Find where the given text appears and provide that cell's center as (X, Y) coordinate. 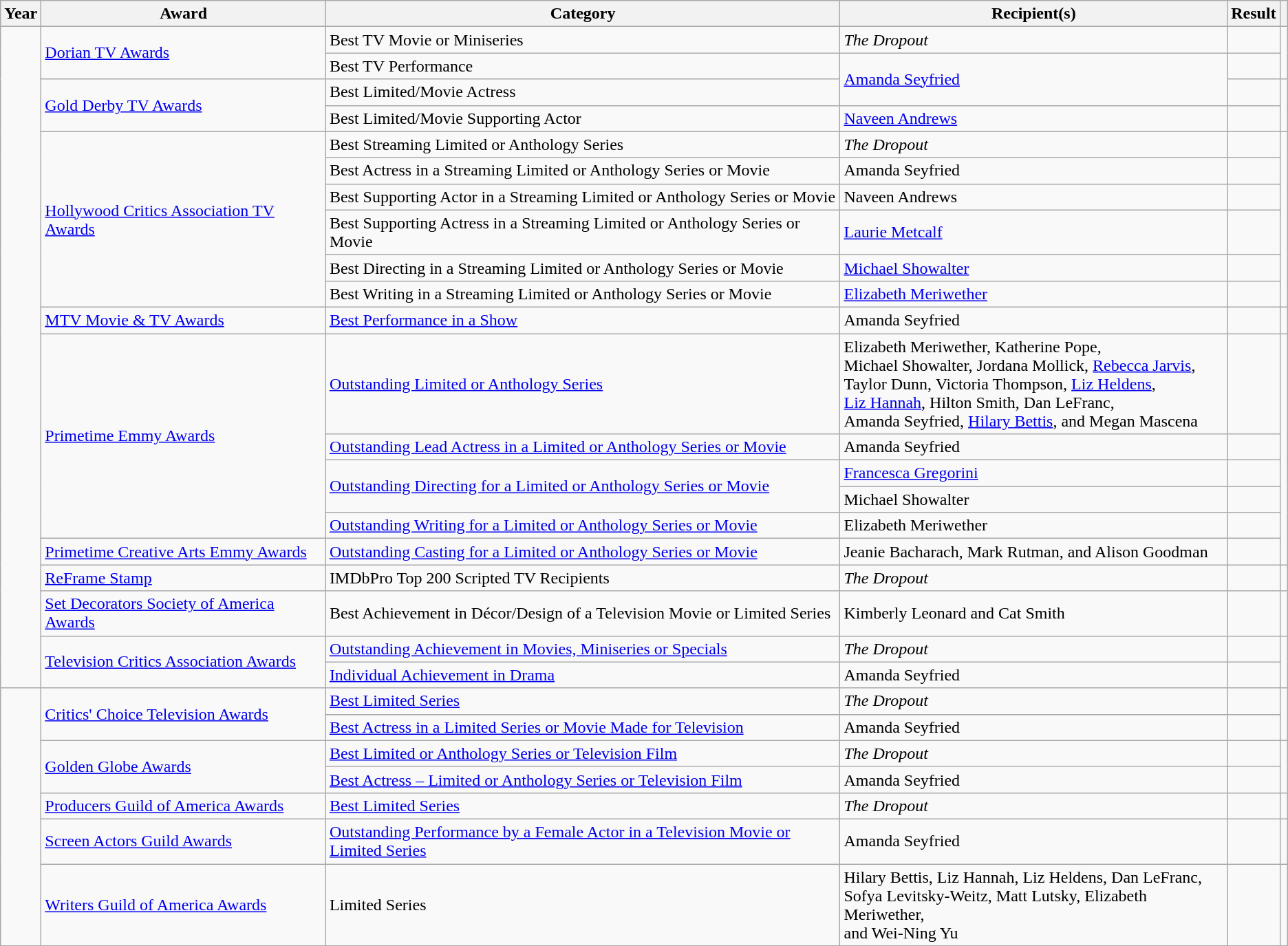
Best TV Movie or Miniseries (583, 40)
Best Supporting Actor in a Streaming Limited or Anthology Series or Movie (583, 197)
Best Actress in a Limited Series or Movie Made for Television (583, 727)
Francesca Gregorini (1033, 473)
Outstanding Achievement in Movies, Miniseries or Specials (583, 649)
Best Supporting Actress in a Streaming Limited or Anthology Series or Movie (583, 233)
Primetime Creative Arts Emmy Awards (184, 552)
Laurie Metcalf (1033, 233)
Hilary Bettis, Liz Hannah, Liz Heldens, Dan LeFranc, Sofya Levitsky-Weitz, Matt Lutsky, Elizabeth Meriwether, and Wei-Ning Yu (1033, 905)
Outstanding Performance by a Female Actor in a Television Movie or Limited Series (583, 841)
Best Achievement in Décor/Design of a Television Movie or Limited Series (583, 614)
ReFrame Stamp (184, 578)
Outstanding Directing for a Limited or Anthology Series or Movie (583, 486)
Primetime Emmy Awards (184, 436)
Outstanding Writing for a Limited or Anthology Series or Movie (583, 526)
Individual Achievement in Drama (583, 675)
Best Writing in a Streaming Limited or Anthology Series or Movie (583, 294)
Gold Derby TV Awards (184, 105)
Result (1254, 14)
Producers Guild of America Awards (184, 806)
Kimberly Leonard and Cat Smith (1033, 614)
Dorian TV Awards (184, 53)
Golden Globe Awards (184, 766)
Outstanding Casting for a Limited or Anthology Series or Movie (583, 552)
Outstanding Limited or Anthology Series (583, 383)
Category (583, 14)
Recipient(s) (1033, 14)
Best Streaming Limited or Anthology Series (583, 144)
Jeanie Bacharach, Mark Rutman, and Alison Goodman (1033, 552)
Best Limited or Anthology Series or Television Film (583, 753)
Screen Actors Guild Awards (184, 841)
Best Actress in a Streaming Limited or Anthology Series or Movie (583, 171)
Critics' Choice Television Awards (184, 714)
IMDbPro Top 200 Scripted TV Recipients (583, 578)
Year (21, 14)
Best Performance in a Show (583, 320)
Best Directing in a Streaming Limited or Anthology Series or Movie (583, 268)
Best TV Performance (583, 66)
MTV Movie & TV Awards (184, 320)
Best Actress – Limited or Anthology Series or Television Film (583, 780)
Outstanding Lead Actress in a Limited or Anthology Series or Movie (583, 447)
Television Critics Association Awards (184, 662)
Best Limited/Movie Supporting Actor (583, 118)
Award (184, 14)
Best Limited/Movie Actress (583, 92)
Hollywood Critics Association TV Awards (184, 219)
Limited Series (583, 905)
Set Decorators Society of America Awards (184, 614)
Writers Guild of America Awards (184, 905)
